Search for the cell housing the specified text and yield its (x, y) center coordinate. 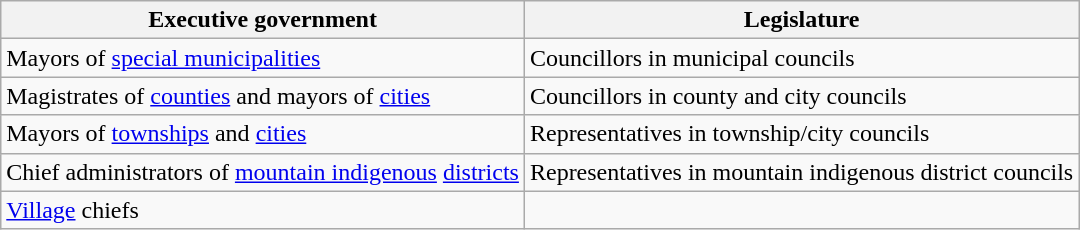
Mayors of townships and cities (263, 134)
Village chiefs (263, 210)
Representatives in township/city councils (801, 134)
Councillors in county and city councils (801, 96)
Chief administrators of mountain indigenous districts (263, 172)
Councillors in municipal councils (801, 58)
Magistrates of counties and mayors of cities (263, 96)
Representatives in mountain indigenous district councils (801, 172)
Legislature (801, 20)
Mayors of special municipalities (263, 58)
Executive government (263, 20)
